Provide the (x, y) coordinate of the cell's center where the given text is located.  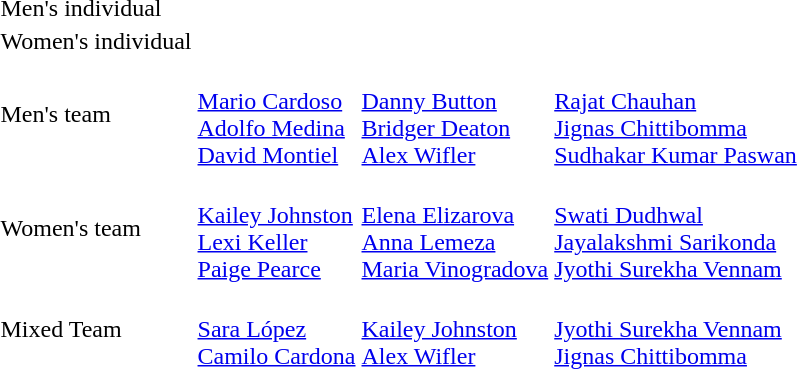
Danny ButtonBridger DeatonAlex Wifler (455, 114)
Elena ElizarovaAnna LemezaMaria Vinogradova (455, 228)
Mario CardosoAdolfo MedinaDavid Montiel (276, 114)
Kailey JohnstonLexi KellerPaige Pearce (276, 228)
